Find where the given text appears and provide that cell's center as (X, Y) coordinate. 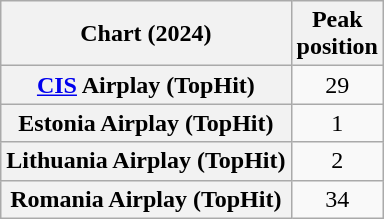
2 (337, 161)
Estonia Airplay (TopHit) (146, 123)
34 (337, 199)
Peakposition (337, 34)
Romania Airplay (TopHit) (146, 199)
29 (337, 85)
Chart (2024) (146, 34)
1 (337, 123)
Lithuania Airplay (TopHit) (146, 161)
CIS Airplay (TopHit) (146, 85)
